Capture the cell that displays the provided text and extract its (X, Y) central coordinate. 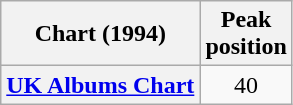
UK Albums Chart (100, 85)
Chart (1994) (100, 34)
40 (246, 85)
Peakposition (246, 34)
